Return [x, y] of the center of cell containing provided text 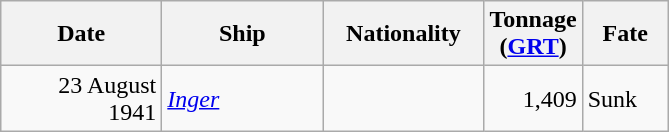
Date [82, 34]
1,409 [533, 98]
Nationality [404, 34]
Inger [242, 98]
Sunk [625, 98]
Ship [242, 34]
Tonnage (GRT) [533, 34]
23 August 1941 [82, 98]
Fate [625, 34]
